Identify which cell holds the provided text, then report its [X, Y] central coordinate. 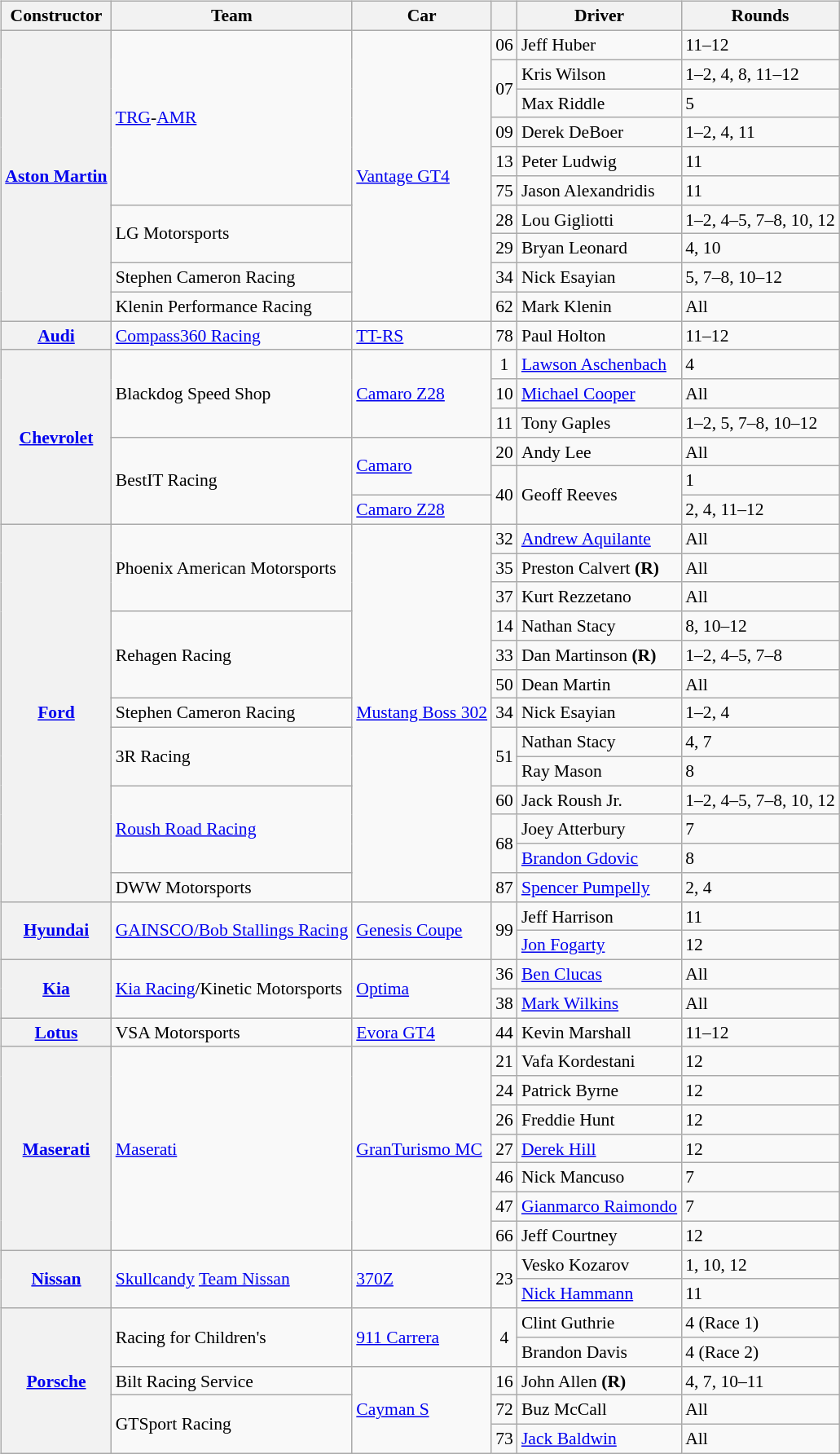
Ford [55, 712]
Mark Wilkins [600, 1003]
Chevrolet [55, 437]
DWW Motorsports [232, 888]
Lawson Aschenbach [600, 364]
Jon Fogarty [600, 945]
1–2, 4, 8, 11–12 [760, 74]
Vesko Kozarov [600, 1265]
Lotus [55, 1033]
GTSport Racing [232, 1425]
Jason Alexandridis [600, 191]
1–2, 4–5, 7–8 [760, 655]
4 (Race 1) [760, 1323]
14 [504, 626]
Hyundai [55, 931]
BestIT Racing [232, 481]
Andy Lee [600, 452]
35 [504, 568]
Jeff Courtney [600, 1236]
75 [504, 191]
Max Riddle [600, 104]
Mark Klenin [600, 306]
Dan Martinson (R) [600, 655]
Ray Mason [600, 771]
Driver [600, 16]
3R Racing [232, 756]
Jack Baldwin [600, 1439]
Brandon Davis [600, 1352]
37 [504, 597]
33 [504, 655]
Kurt Rezzetano [600, 597]
Bilt Racing Service [232, 1381]
Racing for Children's [232, 1337]
Bryan Leonard [600, 249]
1–2, 4, 11 [760, 132]
47 [504, 1206]
06 [504, 45]
Kris Wilson [600, 74]
36 [504, 974]
4 (Race 2) [760, 1352]
Paul Holton [600, 336]
46 [504, 1178]
Klenin Performance Racing [232, 306]
Derek Hill [600, 1148]
Camaro [422, 466]
87 [504, 888]
Genesis Coupe [422, 931]
Porsche [55, 1381]
1, 10, 12 [760, 1265]
Optima [422, 988]
27 [504, 1148]
Preston Calvert (R) [600, 568]
51 [504, 756]
10 [504, 394]
32 [504, 539]
Nick Mancuso [600, 1178]
24 [504, 1090]
Car [422, 16]
Gianmarco Raimondo [600, 1206]
62 [504, 306]
Rounds [760, 16]
Tony Gaples [600, 423]
Roush Road Racing [232, 830]
Andrew Aquilante [600, 539]
Cayman S [422, 1410]
Peter Ludwig [600, 161]
20 [504, 452]
Spencer Pumpelly [600, 888]
4, 7 [760, 742]
29 [504, 249]
Michael Cooper [600, 394]
73 [504, 1439]
16 [504, 1381]
50 [504, 684]
Constructor [55, 16]
60 [504, 800]
Mustang Boss 302 [422, 712]
Rehagen Racing [232, 655]
Vafa Kordestani [600, 1061]
Dean Martin [600, 684]
370Z [422, 1280]
Jack Roush Jr. [600, 800]
Derek DeBoer [600, 132]
Blackdog Speed Shop [232, 393]
1–2, 4 [760, 713]
Kia [55, 988]
GAINSCO/Bob Stallings Racing [232, 931]
Joey Atterbury [600, 829]
28 [504, 219]
68 [504, 843]
Kia Racing/Kinetic Motorsports [232, 988]
1–2, 5, 7–8, 10–12 [760, 423]
44 [504, 1033]
Evora GT4 [422, 1033]
Buz McCall [600, 1410]
Kevin Marshall [600, 1033]
Jeff Huber [600, 45]
Jeff Harrison [600, 916]
John Allen (R) [600, 1381]
5, 7–8, 10–12 [760, 277]
2, 4, 11–12 [760, 509]
Brandon Gdovic [600, 858]
2, 4 [760, 888]
Geoff Reeves [600, 496]
72 [504, 1410]
26 [504, 1120]
8, 10–12 [760, 626]
23 [504, 1280]
Ben Clucas [600, 974]
TRG-AMR [232, 117]
GranTurismo MC [422, 1148]
TT-RS [422, 336]
Skullcandy Team Nissan [232, 1280]
09 [504, 132]
LG Motorsports [232, 233]
Phoenix American Motorsports [232, 567]
VSA Motorsports [232, 1033]
40 [504, 496]
Vantage GT4 [422, 175]
99 [504, 931]
Patrick Byrne [600, 1090]
21 [504, 1061]
Clint Guthrie [600, 1323]
38 [504, 1003]
Audi [55, 336]
5 [760, 104]
Compass360 Racing [232, 336]
4, 10 [760, 249]
Nick Hammann [600, 1293]
78 [504, 336]
66 [504, 1236]
Nissan [55, 1280]
4, 7, 10–11 [760, 1381]
Freddie Hunt [600, 1120]
13 [504, 161]
Team [232, 16]
07 [504, 88]
Aston Martin [55, 175]
Lou Gigliotti [600, 219]
911 Carrera [422, 1337]
